Output the (x, y) coordinate of the center of the cell containing the given text.  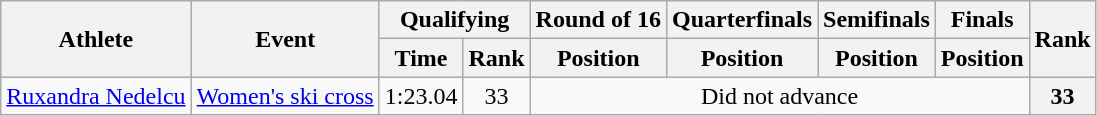
Semifinals (877, 20)
1:23.04 (421, 96)
Quarterfinals (742, 20)
Athlete (96, 39)
Event (285, 39)
Women's ski cross (285, 96)
Round of 16 (598, 20)
Time (421, 58)
Qualifying (454, 20)
Ruxandra Nedelcu (96, 96)
Finals (982, 20)
Did not advance (780, 96)
